Return the [x, y] coordinate for the center point of the cell that contains the specified text.  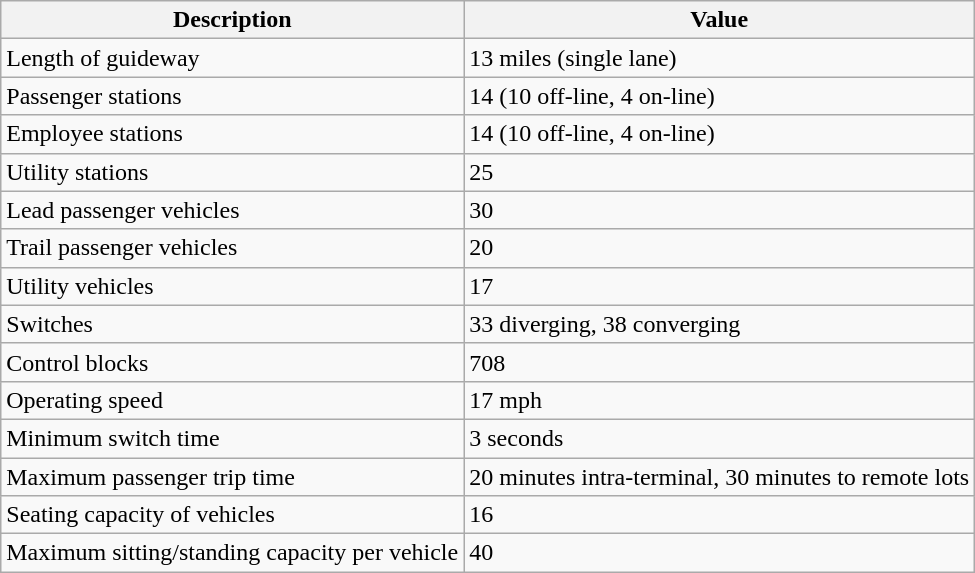
708 [720, 362]
16 [720, 515]
33 diverging, 38 converging [720, 324]
13 miles (single lane) [720, 58]
Control blocks [232, 362]
Trail passenger vehicles [232, 248]
Minimum switch time [232, 438]
25 [720, 172]
Seating capacity of vehicles [232, 515]
Switches [232, 324]
Value [720, 20]
Utility stations [232, 172]
Operating speed [232, 400]
Utility vehicles [232, 286]
Passenger stations [232, 96]
Lead passenger vehicles [232, 210]
Employee stations [232, 134]
Maximum sitting/standing capacity per vehicle [232, 553]
Description [232, 20]
Length of guideway [232, 58]
20 [720, 248]
30 [720, 210]
40 [720, 553]
20 minutes intra-terminal, 30 minutes to remote lots [720, 477]
Maximum passenger trip time [232, 477]
17 [720, 286]
17 mph [720, 400]
3 seconds [720, 438]
